Search for the cell housing the specified text and yield its [x, y] center coordinate. 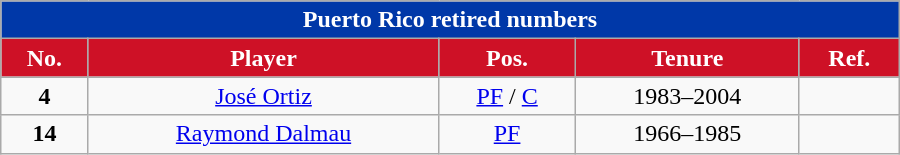
Ref. [849, 58]
4 [44, 96]
PF [507, 134]
1983–2004 [687, 96]
Pos. [507, 58]
José Ortiz [264, 96]
1966–1985 [687, 134]
Raymond Dalmau [264, 134]
Puerto Rico retired numbers [450, 20]
14 [44, 134]
PF / C [507, 96]
Tenure [687, 58]
Player [264, 58]
No. [44, 58]
